Determine the (X, Y) coordinate at the center of the cell enclosing the given text.  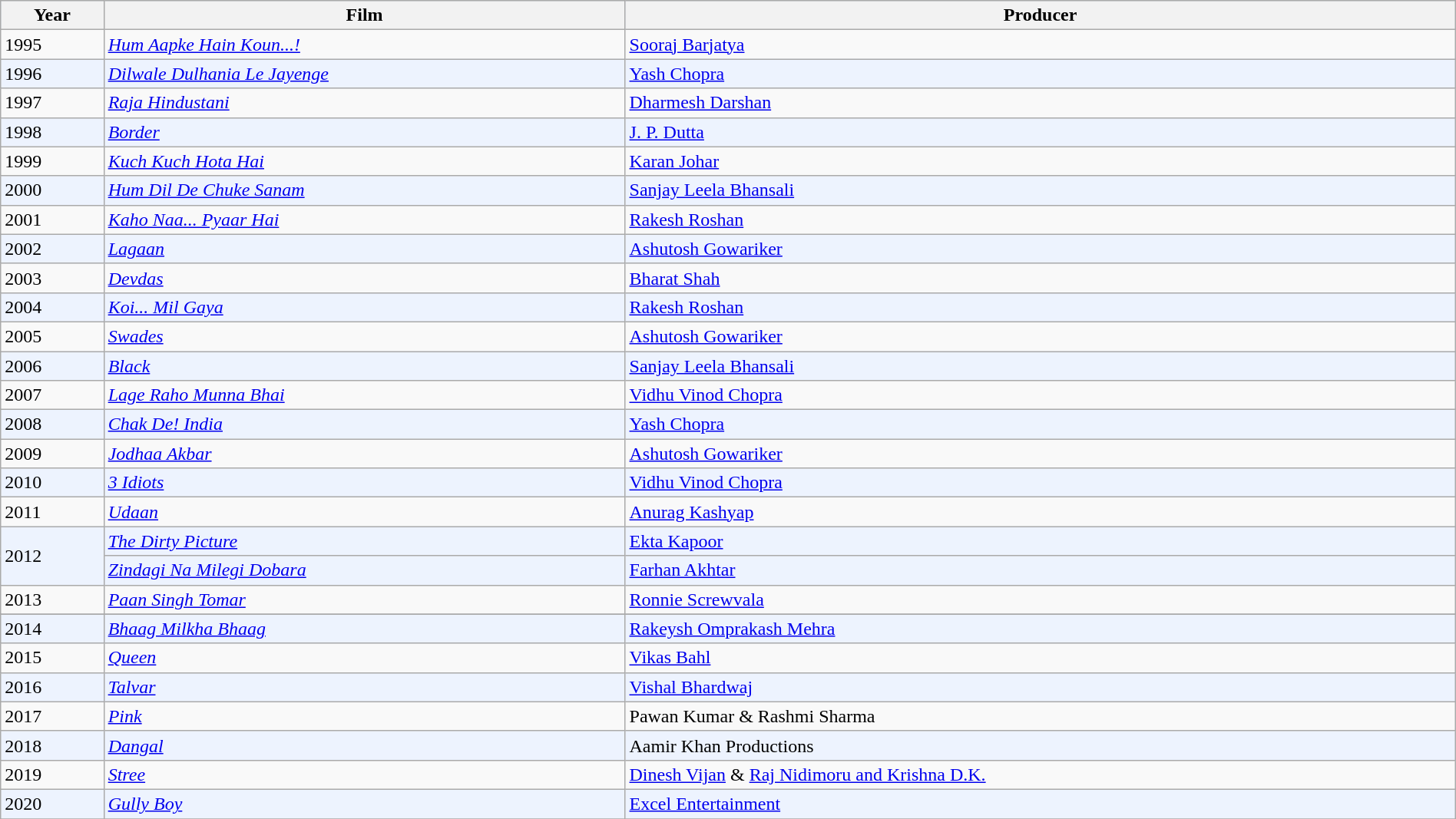
2001 (52, 220)
Udaan (364, 512)
Ronnie Screwvala (1040, 599)
Talvar (364, 687)
Producer (1040, 15)
2009 (52, 454)
2002 (52, 249)
2010 (52, 483)
1998 (52, 132)
Black (364, 366)
1997 (52, 103)
Jodhaa Akbar (364, 454)
Dharmesh Darshan (1040, 103)
1996 (52, 74)
Excel Entertainment (1040, 804)
2007 (52, 395)
The Dirty Picture (364, 541)
Bharat Shah (1040, 278)
Gully Boy (364, 804)
Koi... Mil Gaya (364, 307)
Hum Dil De Chuke Sanam (364, 190)
Devdas (364, 278)
Dangal (364, 745)
3 Idiots (364, 483)
Bhaag Milkha Bhaag (364, 629)
2006 (52, 366)
Lage Raho Munna Bhai (364, 395)
Pink (364, 716)
2012 (52, 556)
2003 (52, 278)
Year (52, 15)
2000 (52, 190)
2019 (52, 774)
Karan Johar (1040, 161)
Dilwale Dulhania Le Jayenge (364, 74)
Vikas Bahl (1040, 658)
2017 (52, 716)
Stree (364, 774)
Kaho Naa... Pyaar Hai (364, 220)
2008 (52, 424)
Vishal Bhardwaj (1040, 687)
Film (364, 15)
2016 (52, 687)
Aamir Khan Productions (1040, 745)
2011 (52, 512)
Dinesh Vijan & Raj Nidimoru and Krishna D.K. (1040, 774)
2018 (52, 745)
1999 (52, 161)
Paan Singh Tomar (364, 599)
2005 (52, 336)
Pawan Kumar & Rashmi Sharma (1040, 716)
Swades (364, 336)
2020 (52, 804)
2004 (52, 307)
Farhan Akhtar (1040, 570)
2015 (52, 658)
Zindagi Na Milegi Dobara (364, 570)
Ekta Kapoor (1040, 541)
Chak De! India (364, 424)
Sooraj Barjatya (1040, 45)
Lagaan (364, 249)
Kuch Kuch Hota Hai (364, 161)
Border (364, 132)
1995 (52, 45)
Anurag Kashyap (1040, 512)
Hum Aapke Hain Koun...! (364, 45)
J. P. Dutta (1040, 132)
Rakeysh Omprakash Mehra (1040, 629)
2013 (52, 599)
Raja Hindustani (364, 103)
2014 (52, 629)
Queen (364, 658)
